Capture the cell that displays the provided text and extract its (X, Y) central coordinate. 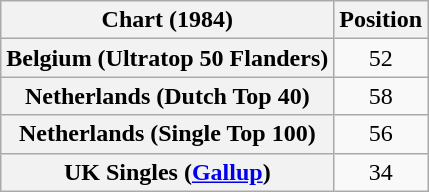
Position (381, 20)
52 (381, 58)
Belgium (Ultratop 50 Flanders) (168, 58)
UK Singles (Gallup) (168, 172)
58 (381, 96)
34 (381, 172)
Chart (1984) (168, 20)
Netherlands (Single Top 100) (168, 134)
Netherlands (Dutch Top 40) (168, 96)
56 (381, 134)
